Identify which cell holds the provided text, then report its [x, y] central coordinate. 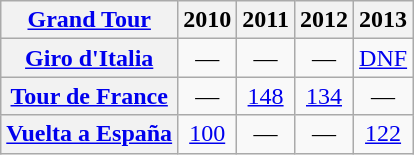
2010 [208, 20]
122 [384, 134]
Vuelta a España [90, 134]
2013 [384, 20]
134 [324, 96]
148 [266, 96]
Grand Tour [90, 20]
Giro d'Italia [90, 58]
2011 [266, 20]
2012 [324, 20]
Tour de France [90, 96]
DNF [384, 58]
100 [208, 134]
